Find where the given text appears and provide that cell's center as [X, Y] coordinate. 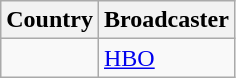
HBO [166, 58]
Broadcaster [166, 20]
Country [50, 20]
